Extract the (X, Y) coordinate from the center of the cell holding the provided text.  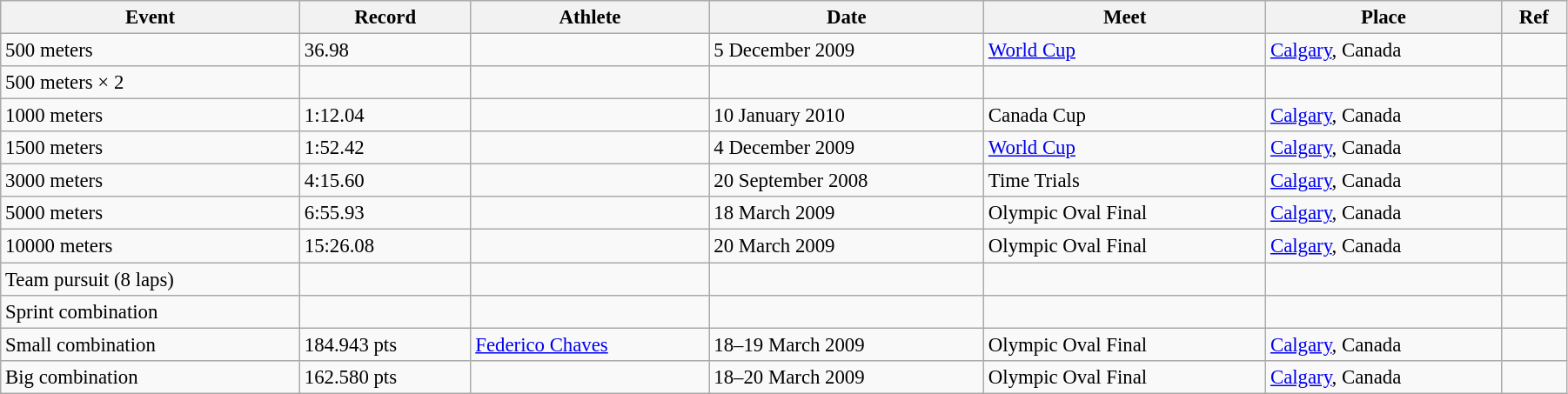
Athlete (590, 17)
4:15.60 (385, 181)
3000 meters (151, 181)
Meet (1125, 17)
6:55.93 (385, 213)
18–19 March 2009 (847, 344)
Canada Cup (1125, 116)
15:26.08 (385, 246)
10000 meters (151, 246)
36.98 (385, 50)
Record (385, 17)
18 March 2009 (847, 213)
Ref (1533, 17)
Big combination (151, 377)
Date (847, 17)
5000 meters (151, 213)
Event (151, 17)
Time Trials (1125, 181)
Sprint combination (151, 311)
18–20 March 2009 (847, 377)
184.943 pts (385, 344)
20 September 2008 (847, 181)
5 December 2009 (847, 50)
Small combination (151, 344)
1:12.04 (385, 116)
1500 meters (151, 148)
500 meters (151, 50)
Federico Chaves (590, 344)
10 January 2010 (847, 116)
1:52.42 (385, 148)
1000 meters (151, 116)
162.580 pts (385, 377)
4 December 2009 (847, 148)
Team pursuit (8 laps) (151, 279)
Place (1384, 17)
20 March 2009 (847, 246)
500 meters × 2 (151, 83)
